Pinpoint the cell where the given text exists, returning its (X, Y) midpoint coordinate. 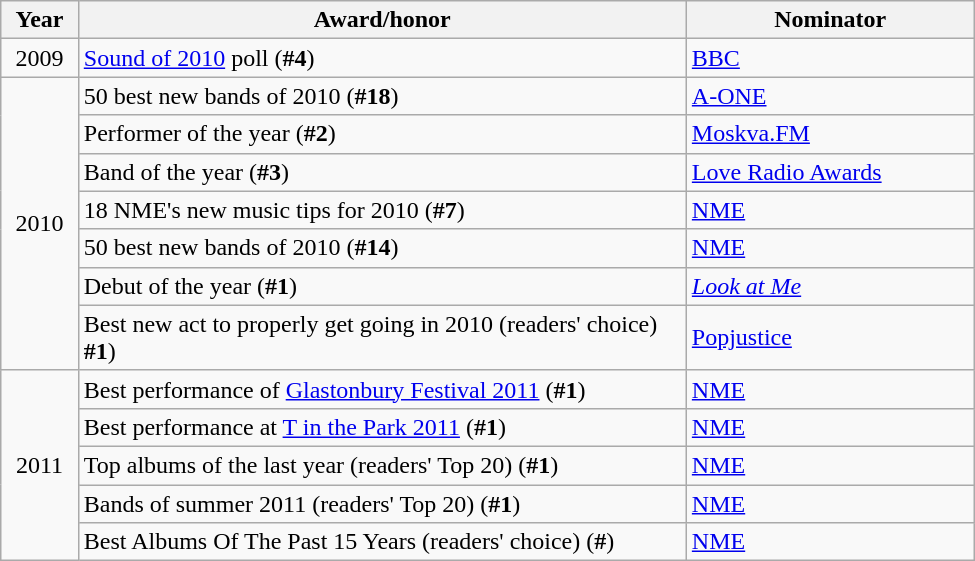
Best Albums Of The Past 15 Years (readers' choice) (#) (382, 542)
Sound of 2010 poll (#4) (382, 58)
50 best new bands of 2010 (#18) (382, 96)
Award/honor (382, 20)
2010 (40, 224)
Best performance of Glastonbury Festival 2011 (#1) (382, 389)
Popjustice (830, 338)
Year (40, 20)
Nominator (830, 20)
2011 (40, 465)
BBC (830, 58)
Best performance at T in the Park 2011 (#1) (382, 427)
18 NME's new music tips for 2010 (#7) (382, 210)
Best new act to properly get going in 2010 (readers' choice) #1) (382, 338)
Bands of summer 2011 (readers' Top 20) (#1) (382, 503)
2009 (40, 58)
Performer of the year (#2) (382, 134)
Debut of the year (#1) (382, 286)
50 best new bands of 2010 (#14) (382, 248)
Moskva.FM (830, 134)
Band of the year (#3) (382, 172)
A-ONE (830, 96)
Look at Me (830, 286)
Love Radio Awards (830, 172)
Top albums of the last year (readers' Top 20) (#1) (382, 465)
